Provide the (x, y) coordinate of the cell's center where the given text is located.  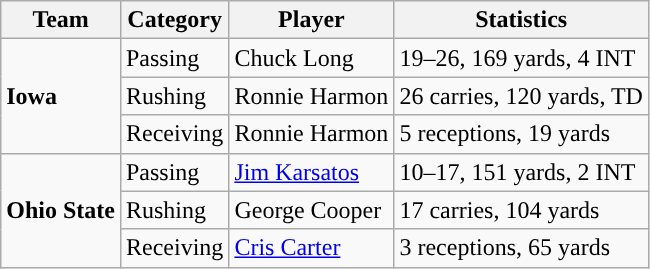
Ohio State (61, 210)
Player (312, 20)
19–26, 169 yards, 4 INT (522, 58)
5 receptions, 19 yards (522, 134)
Category (174, 20)
Chuck Long (312, 58)
Cris Carter (312, 248)
Statistics (522, 20)
26 carries, 120 yards, TD (522, 96)
3 receptions, 65 yards (522, 248)
Team (61, 20)
Iowa (61, 96)
Jim Karsatos (312, 172)
10–17, 151 yards, 2 INT (522, 172)
17 carries, 104 yards (522, 210)
George Cooper (312, 210)
